From the cell containing the given text, extract its center point as (X, Y) coordinate. 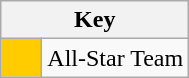
All-Star Team (116, 58)
Key (95, 20)
